Determine the (X, Y) coordinate at the center of the cell enclosing the given text.  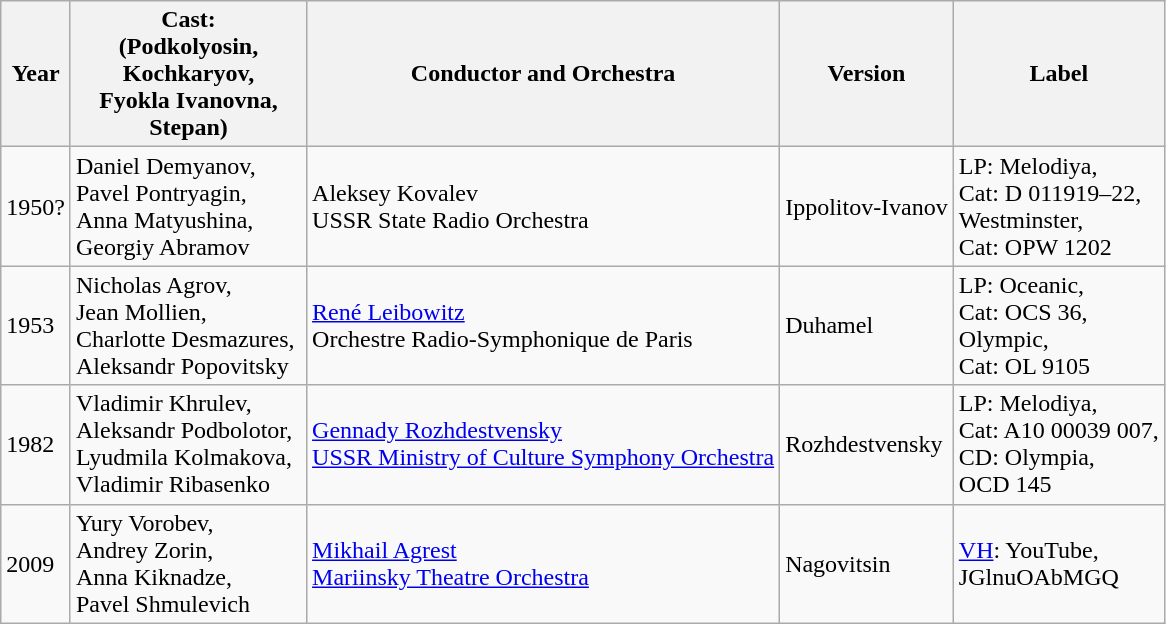
1953 (36, 326)
Rozhdestvensky (867, 444)
Gennady RozhdestvenskyUSSR Ministry of Culture Symphony Orchestra (544, 444)
1982 (36, 444)
LP: Melodiya,Cat: A10 00039 007,CD: Olympia,OCD 145 (1058, 444)
1950? (36, 206)
Conductor and Orchestra (544, 74)
Ippolitov-Ivanov (867, 206)
Label (1058, 74)
Aleksey KovalevUSSR State Radio Orchestra (544, 206)
Year (36, 74)
LP: Melodiya,Cat: D 011919–22,Westminster,Cat: OPW 1202 (1058, 206)
Cast:(Podkolyosin,Kochkaryov,Fyokla Ivanovna,Stepan) (188, 74)
Nicholas Agrov,Jean Mollien,Charlotte Desmazures,Aleksandr Popovitsky (188, 326)
Vladimir Khrulev,Aleksandr Podbolotor,Lyudmila Kolmakova,Vladimir Ribasenko (188, 444)
VH: YouTube,JGlnuOAbMGQ (1058, 564)
Version (867, 74)
Mikhail AgrestMariinsky Theatre Orchestra (544, 564)
2009 (36, 564)
LP: Oceanic,Cat: OCS 36,Olympic,Cat: OL 9105 (1058, 326)
Nagovitsin (867, 564)
Daniel Demyanov,Pavel Pontryagin,Anna Matyushina,Georgiy Abramov (188, 206)
René LeibowitzOrchestre Radio-Symphonique de Paris (544, 326)
Yury Vorobev,Andrey Zorin,Anna Kiknadze,Pavel Shmulevich (188, 564)
Duhamel (867, 326)
